Search for the cell housing the specified text and yield its (x, y) center coordinate. 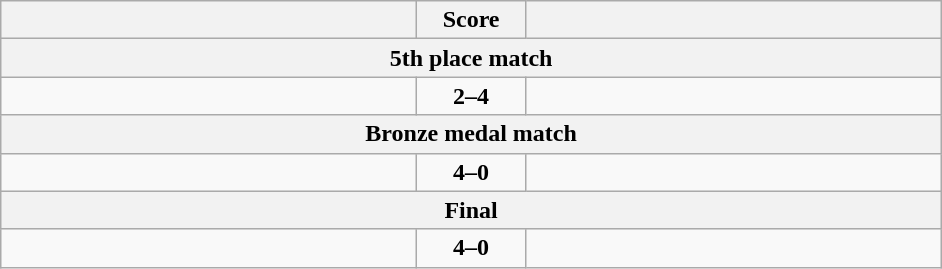
Score (472, 20)
Final (472, 210)
Bronze medal match (472, 134)
5th place match (472, 58)
2–4 (472, 96)
